Return [x, y] of the center of cell containing provided text 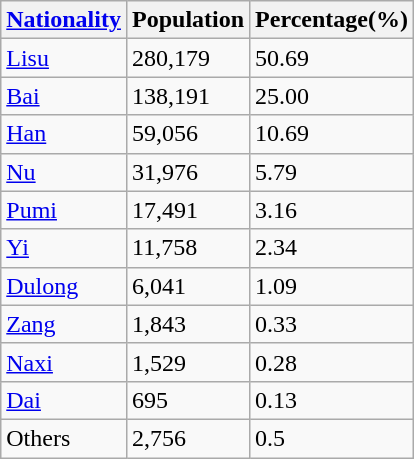
6,041 [188, 286]
5.79 [332, 172]
59,056 [188, 134]
50.69 [332, 58]
Dai [64, 400]
25.00 [332, 96]
2.34 [332, 248]
Bai [64, 96]
Others [64, 438]
Nationality [64, 20]
31,976 [188, 172]
Naxi [64, 362]
Han [64, 134]
695 [188, 400]
17,491 [188, 210]
1,843 [188, 324]
0.28 [332, 362]
0.5 [332, 438]
1.09 [332, 286]
10.69 [332, 134]
Percentage(%) [332, 20]
2,756 [188, 438]
280,179 [188, 58]
Zang [64, 324]
1,529 [188, 362]
Yi [64, 248]
Dulong [64, 286]
3.16 [332, 210]
Lisu [64, 58]
0.13 [332, 400]
Nu [64, 172]
Population [188, 20]
Pumi [64, 210]
138,191 [188, 96]
11,758 [188, 248]
0.33 [332, 324]
